Search for the cell housing the specified text and yield its (x, y) center coordinate. 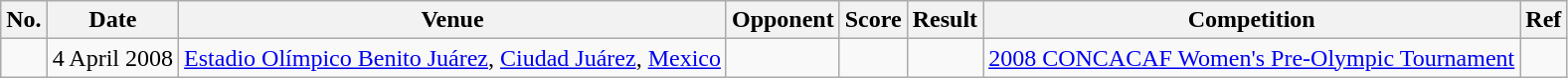
Estadio Olímpico Benito Juárez, Ciudad Juárez, Mexico (453, 58)
4 April 2008 (112, 58)
2008 CONCACAF Women's Pre-Olympic Tournament (1252, 58)
Competition (1252, 20)
Result (945, 20)
Score (873, 20)
Date (112, 20)
No. (24, 20)
Ref (1543, 20)
Venue (453, 20)
Opponent (783, 20)
